Locate the cell with the specified text and output its (X, Y) center coordinate. 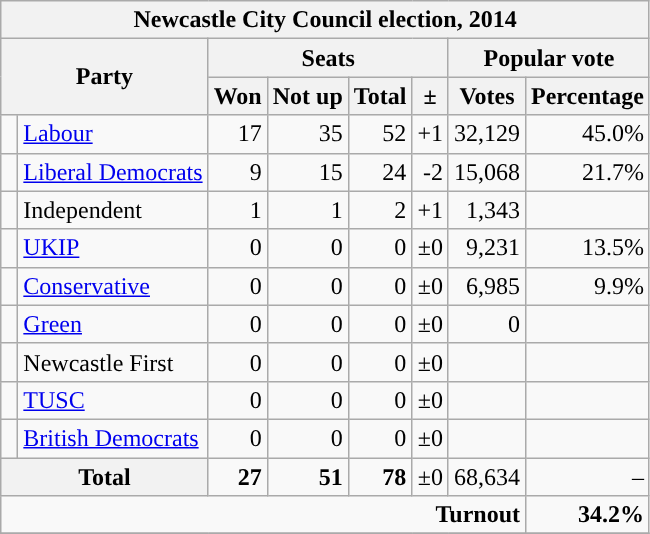
6,985 (486, 286)
21.7% (588, 172)
Seats (328, 58)
Labour (113, 134)
17 (238, 134)
78 (380, 477)
Newcastle City Council election, 2014 (326, 20)
Green (113, 324)
Independent (113, 210)
TUSC (113, 400)
Party (104, 77)
34.2% (588, 515)
Votes (486, 96)
– (588, 477)
Popular vote (548, 58)
Turnout (264, 515)
24 (380, 172)
9,231 (486, 248)
35 (308, 134)
Percentage (588, 96)
27 (238, 477)
-2 (430, 172)
15 (308, 172)
Won (238, 96)
15,068 (486, 172)
± (430, 96)
Not up (308, 96)
51 (308, 477)
Newcastle First (113, 362)
UKIP (113, 248)
68,634 (486, 477)
32,129 (486, 134)
13.5% (588, 248)
1,343 (486, 210)
2 (380, 210)
9.9% (588, 286)
52 (380, 134)
45.0% (588, 134)
Conservative (113, 286)
9 (238, 172)
Liberal Democrats (113, 172)
British Democrats (113, 438)
